Find where the given text appears and provide that cell's center as (X, Y) coordinate. 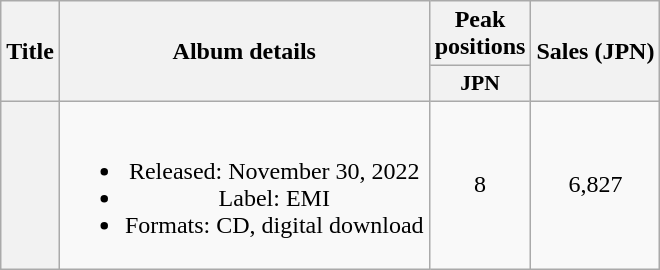
Sales (JPN) (596, 52)
Peak positions (480, 34)
Album details (244, 52)
6,827 (596, 184)
Title (30, 52)
JPN (480, 84)
8 (480, 184)
Released: November 30, 2022 Label: EMIFormats: CD, digital download (244, 184)
